Output the (X, Y) coordinate of the center of the cell containing the given text.  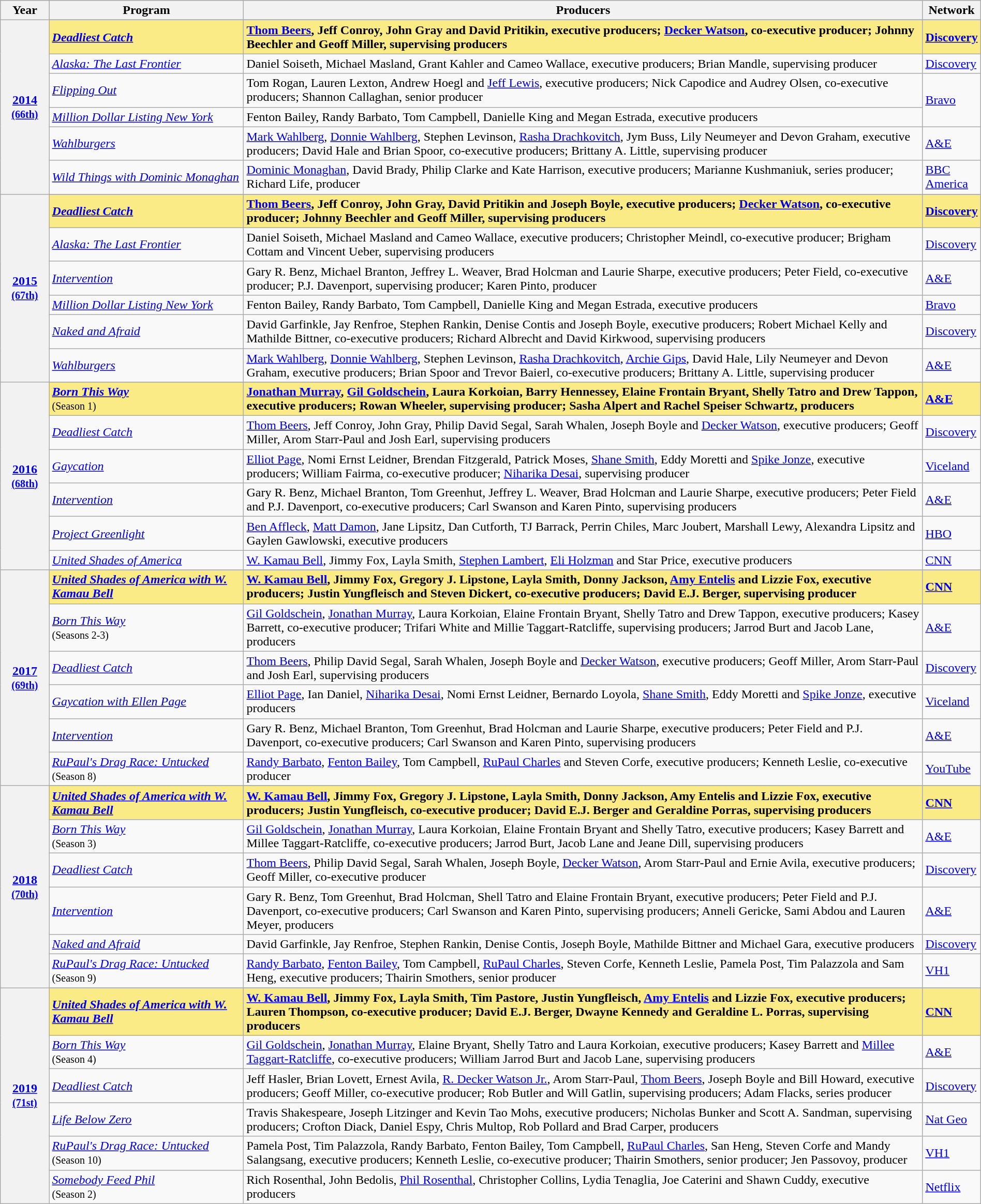
Randy Barbato, Fenton Bailey, Tom Campbell, RuPaul Charles and Steven Corfe, executive producers; Kenneth Leslie, co-executive producer (583, 769)
YouTube (952, 769)
Netflix (952, 1186)
Dominic Monaghan, David Brady, Philip Clarke and Kate Harrison, executive producers; Marianne Kushmaniuk, series producer; Richard Life, producer (583, 177)
W. Kamau Bell, Jimmy Fox, Layla Smith, Stephen Lambert, Eli Holzman and Star Price, executive producers (583, 560)
Born This Way(Season 3) (146, 836)
Network (952, 10)
Somebody Feed Phil(Season 2) (146, 1186)
Wild Things with Dominic Monaghan (146, 177)
United Shades of America (146, 560)
Program (146, 10)
Elliot Page, Ian Daniel, Niharika Desai, Nomi Ernst Leidner, Bernardo Loyola, Shane Smith, Eddy Moretti and Spike Jonze, executive producers (583, 701)
Daniel Soiseth, Michael Masland, Grant Kahler and Cameo Wallace, executive producers; Brian Mandle, supervising producer (583, 64)
RuPaul's Drag Race: Untucked(Season 10) (146, 1153)
2018(70th) (25, 886)
Producers (583, 10)
Gaycation (146, 466)
Nat Geo (952, 1119)
Year (25, 10)
Born This Way(Seasons 2-3) (146, 627)
2019(71st) (25, 1095)
Rich Rosenthal, John Bedolis, Phil Rosenthal, Christopher Collins, Lydia Tenaglia, Joe Caterini and Shawn Cuddy, executive producers (583, 1186)
RuPaul's Drag Race: Untucked(Season 9) (146, 971)
Gaycation with Ellen Page (146, 701)
Life Below Zero (146, 1119)
2016(68th) (25, 476)
Born This Way(Season 4) (146, 1052)
Born This Way(Season 1) (146, 399)
2015(67th) (25, 288)
RuPaul's Drag Race: Untucked(Season 8) (146, 769)
HBO (952, 534)
2017(69th) (25, 678)
BBC America (952, 177)
Flipping Out (146, 90)
2014(66th) (25, 107)
Project Greenlight (146, 534)
David Garfinkle, Jay Renfroe, Stephen Rankin, Denise Contis, Joseph Boyle, Mathilde Bittner and Michael Gara, executive producers (583, 944)
